Capture the cell that displays the provided text and extract its [x, y] central coordinate. 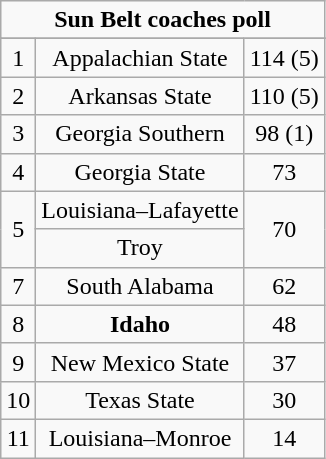
73 [284, 172]
10 [18, 400]
4 [18, 172]
7 [18, 286]
37 [284, 362]
5 [18, 229]
48 [284, 324]
3 [18, 134]
New Mexico State [140, 362]
70 [284, 229]
Appalachian State [140, 58]
114 (5) [284, 58]
Idaho [140, 324]
11 [18, 438]
62 [284, 286]
98 (1) [284, 134]
9 [18, 362]
Arkansas State [140, 96]
2 [18, 96]
8 [18, 324]
14 [284, 438]
Louisiana–Lafayette [140, 210]
110 (5) [284, 96]
Texas State [140, 400]
1 [18, 58]
Troy [140, 248]
South Alabama [140, 286]
30 [284, 400]
Georgia Southern [140, 134]
Georgia State [140, 172]
Sun Belt coaches poll [163, 20]
Louisiana–Monroe [140, 438]
